Detect which cell encompasses the target text, then output its [x, y] center coordinate. 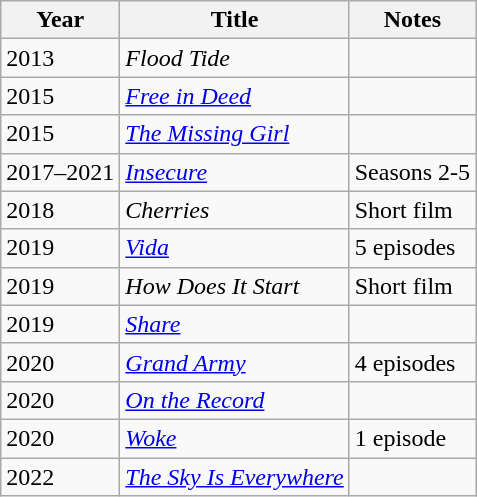
Flood Tide [234, 58]
The Missing Girl [234, 134]
4 episodes [412, 362]
Year [60, 20]
Free in Deed [234, 96]
Grand Army [234, 362]
Vida [234, 248]
2017–2021 [60, 172]
Seasons 2-5 [412, 172]
2022 [60, 477]
Share [234, 324]
2018 [60, 210]
5 episodes [412, 248]
On the Record [234, 400]
2013 [60, 58]
How Does It Start [234, 286]
Title [234, 20]
Woke [234, 438]
The Sky Is Everywhere [234, 477]
Insecure [234, 172]
Cherries [234, 210]
Notes [412, 20]
1 episode [412, 438]
